Capture the cell that displays the provided text and extract its [X, Y] central coordinate. 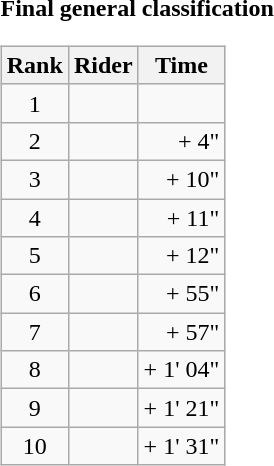
Rank [34, 65]
+ 10" [182, 179]
+ 57" [182, 332]
Time [182, 65]
8 [34, 370]
+ 4" [182, 141]
Rider [103, 65]
+ 1' 31" [182, 446]
2 [34, 141]
+ 55" [182, 294]
7 [34, 332]
6 [34, 294]
4 [34, 217]
3 [34, 179]
+ 1' 04" [182, 370]
+ 1' 21" [182, 408]
+ 12" [182, 256]
9 [34, 408]
5 [34, 256]
10 [34, 446]
+ 11" [182, 217]
1 [34, 103]
